Find where the given text appears and provide that cell's center as [X, Y] coordinate. 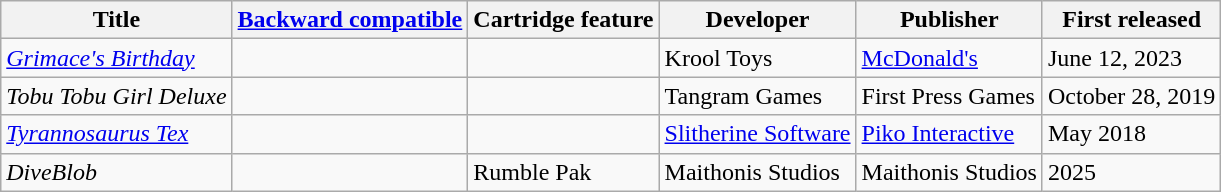
June 12, 2023 [1131, 58]
McDonald's [949, 58]
Grimace's Birthday [116, 58]
October 28, 2019 [1131, 96]
First released [1131, 20]
May 2018 [1131, 134]
Rumble Pak [564, 172]
Developer [758, 20]
2025 [1131, 172]
DiveBlob [116, 172]
Title [116, 20]
Tobu Tobu Girl Deluxe [116, 96]
Slitherine Software [758, 134]
Backward compatible [350, 20]
Tyrannosaurus Tex [116, 134]
Piko Interactive [949, 134]
Cartridge feature [564, 20]
Publisher [949, 20]
First Press Games [949, 96]
Tangram Games [758, 96]
Krool Toys [758, 58]
